Locate the cell with the specified text and output its (X, Y) center coordinate. 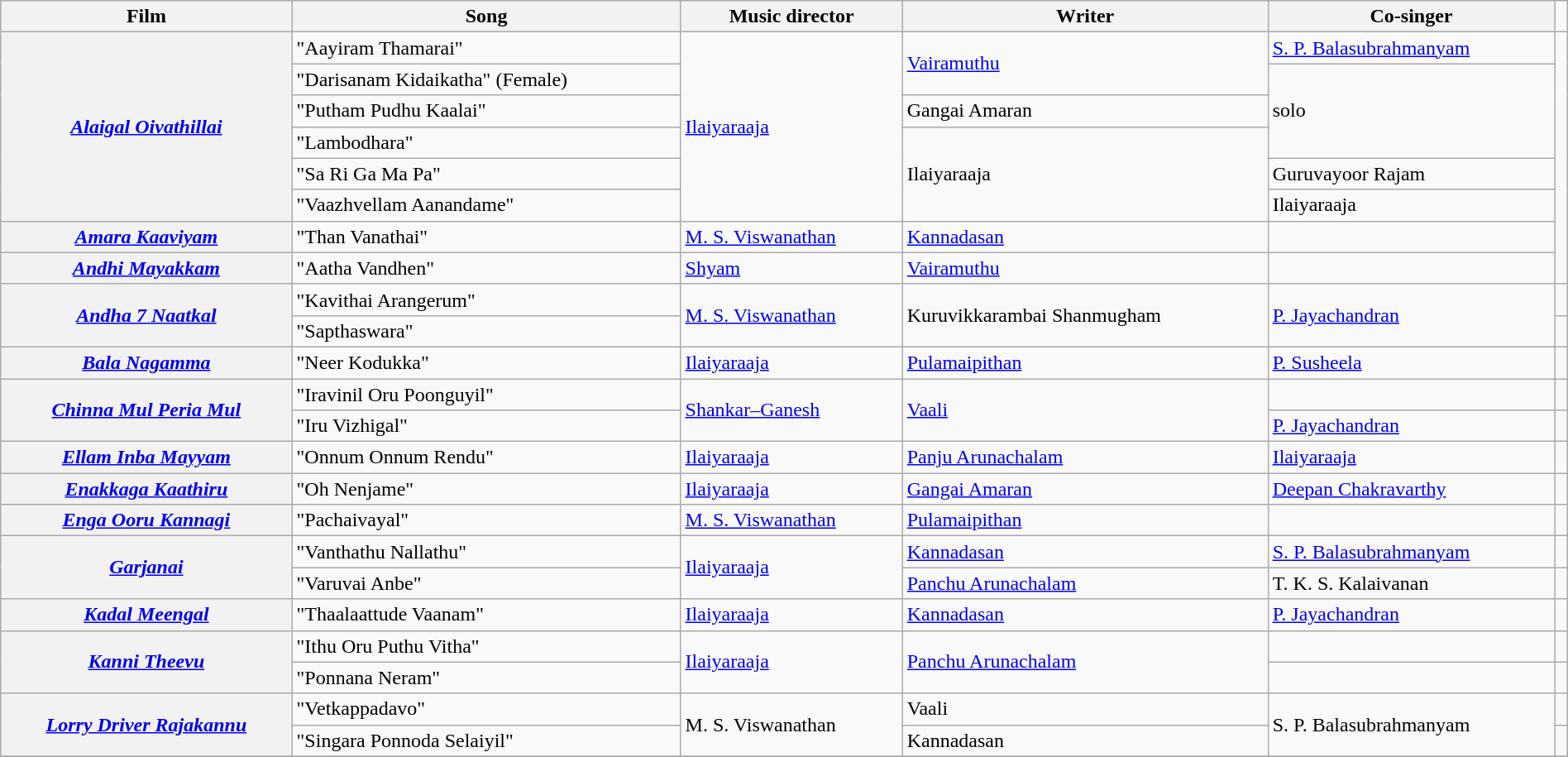
Panju Arunachalam (1085, 458)
"Neer Kodukka" (486, 362)
Lorry Driver Rajakannu (146, 725)
Ellam Inba Mayyam (146, 458)
"Pachaivayal" (486, 520)
Song (486, 17)
Deepan Chakravarthy (1411, 489)
"Than Vanathai" (486, 237)
Guruvayoor Rajam (1411, 174)
"Ponnana Neram" (486, 678)
Writer (1085, 17)
P. Susheela (1411, 362)
Film (146, 17)
Alaigal Oivathillai (146, 127)
"Darisanam Kidaikatha" (Female) (486, 79)
Bala Nagamma (146, 362)
"Oh Nenjame" (486, 489)
Kuruvikkarambai Shanmugham (1085, 315)
Garjanai (146, 568)
Co-singer (1411, 17)
"Varuvai Anbe" (486, 583)
Andhi Mayakkam (146, 268)
"Aayiram Thamarai" (486, 48)
Shyam (791, 268)
"Onnum Onnum Rendu" (486, 458)
Kadal Meengal (146, 615)
Andha 7 Naatkal (146, 315)
"Sa Ri Ga Ma Pa" (486, 174)
"Ithu Oru Puthu Vitha" (486, 646)
"Thaalaattude Vaanam" (486, 615)
Chinna Mul Peria Mul (146, 410)
T. K. S. Kalaivanan (1411, 583)
"Lambodhara" (486, 142)
"Iravinil Oru Poonguyil" (486, 395)
Amara Kaaviyam (146, 237)
"Sapthaswara" (486, 331)
"Aatha Vandhen" (486, 268)
"Vetkappadavo" (486, 709)
Kanni Theevu (146, 662)
Enga Ooru Kannagi (146, 520)
Enakkaga Kaathiru (146, 489)
"Vaazhvellam Aanandame" (486, 205)
"Putham Pudhu Kaalai" (486, 111)
"Singara Ponnoda Selaiyil" (486, 740)
"Vanthathu Nallathu" (486, 552)
Music director (791, 17)
Shankar–Ganesh (791, 410)
"Kavithai Arangerum" (486, 299)
solo (1411, 111)
"Iru Vizhigal" (486, 426)
